Locate the cell with the specified text and output its (X, Y) center coordinate. 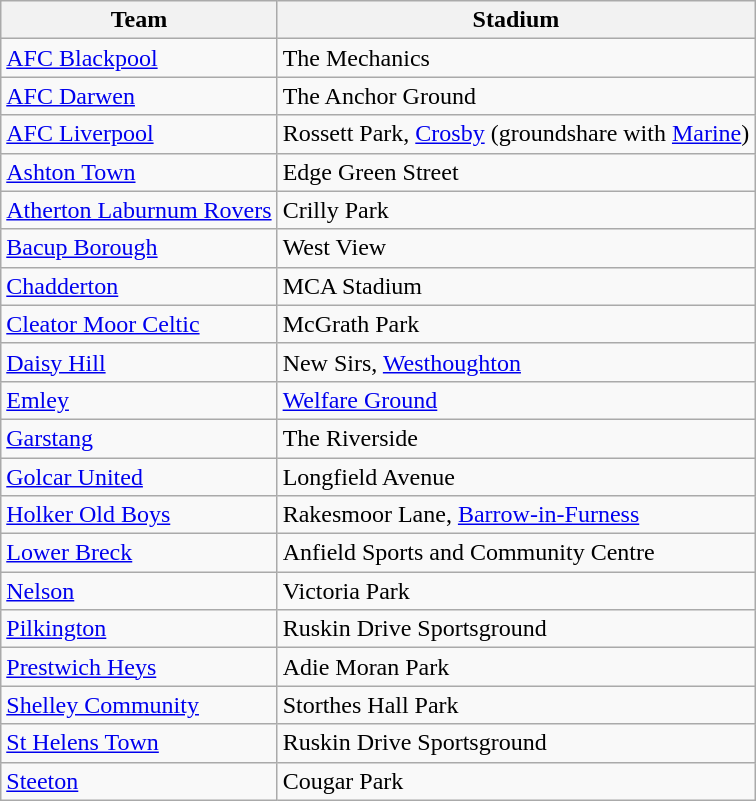
Prestwich Heys (139, 667)
AFC Blackpool (139, 58)
Holker Old Boys (139, 515)
AFC Darwen (139, 96)
Cougar Park (516, 781)
AFC Liverpool (139, 134)
Lower Breck (139, 553)
Steeton (139, 781)
Atherton Laburnum Rovers (139, 210)
Emley (139, 400)
Daisy Hill (139, 362)
The Mechanics (516, 58)
Anfield Sports and Community Centre (516, 553)
Golcar United (139, 477)
Victoria Park (516, 591)
Pilkington (139, 629)
Bacup Borough (139, 248)
Storthes Hall Park (516, 705)
Ashton Town (139, 172)
The Riverside (516, 438)
Rakesmoor Lane, Barrow-in-Furness (516, 515)
Stadium (516, 20)
New Sirs, Westhoughton (516, 362)
Welfare Ground (516, 400)
Garstang (139, 438)
Nelson (139, 591)
Longfield Avenue (516, 477)
MCA Stadium (516, 286)
St Helens Town (139, 743)
Adie Moran Park (516, 667)
McGrath Park (516, 324)
Team (139, 20)
West View (516, 248)
Cleator Moor Celtic (139, 324)
Shelley Community (139, 705)
Edge Green Street (516, 172)
Rossett Park, Crosby (groundshare with Marine) (516, 134)
Crilly Park (516, 210)
The Anchor Ground (516, 96)
Chadderton (139, 286)
